Pinpoint the cell where the given text exists, returning its (X, Y) midpoint coordinate. 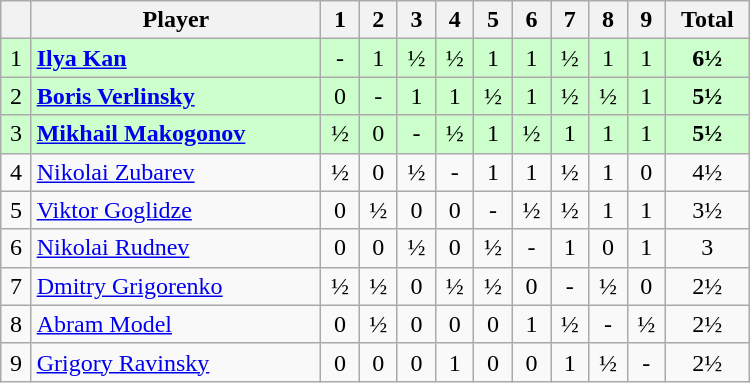
4½ (707, 172)
Abram Model (176, 324)
Nikolai Zubarev (176, 172)
Ilya Kan (176, 58)
Viktor Goglidze (176, 210)
3½ (707, 210)
Nikolai Rudnev (176, 248)
Player (176, 20)
Grigory Ravinsky (176, 362)
6½ (707, 58)
Mikhail Makogonov (176, 134)
Dmitry Grigorenko (176, 286)
Total (707, 20)
Boris Verlinsky (176, 96)
